Find where the given text appears and provide that cell's center as [x, y] coordinate. 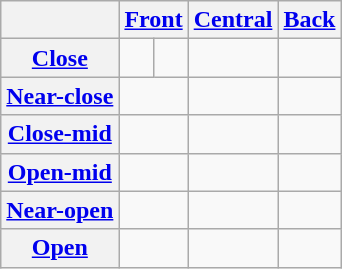
Close [60, 58]
Near-close [60, 96]
Open-mid [60, 172]
Central [233, 20]
Back [310, 20]
Front [154, 20]
Close-mid [60, 134]
Open [60, 248]
Near-open [60, 210]
